Detect which cell encompasses the target text, then output its (X, Y) center coordinate. 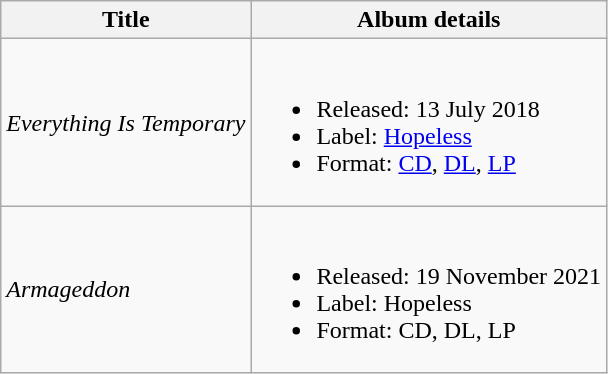
Armageddon (126, 290)
Released: 13 July 2018Label: HopelessFormat: CD, DL, LP (429, 122)
Everything Is Temporary (126, 122)
Album details (429, 20)
Released: 19 November 2021Label: HopelessFormat: CD, DL, LP (429, 290)
Title (126, 20)
